Capture the cell that displays the provided text and extract its [x, y] central coordinate. 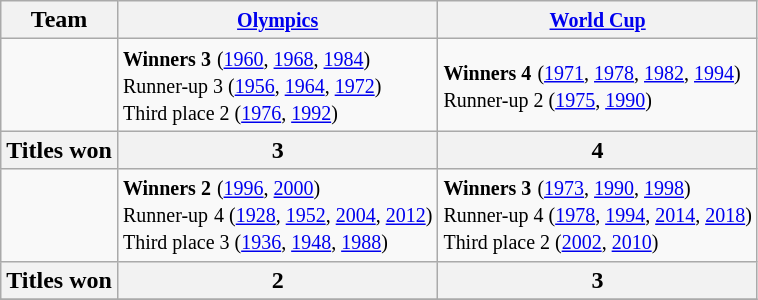
Winners 2 (1996, 2000) Runner-up 4 (1928, 1952, 2004, 2012) Third place 3 (1936, 1948, 1988) [277, 215]
4 [598, 150]
Olympics [277, 20]
2 [277, 280]
Team [60, 20]
World Cup [598, 20]
Winners 3 (1973, 1990, 1998) Runner-up 4 (1978, 1994, 2014, 2018) Third place 2 (2002, 2010) [598, 215]
Winners 4 (1971, 1978, 1982, 1994) Runner-up 2 (1975, 1990) [598, 85]
Winners 3 (1960, 1968, 1984) Runner-up 3 (1956, 1964, 1972) Third place 2 (1976, 1992) [277, 85]
